Locate the cell with the specified text and output its (X, Y) center coordinate. 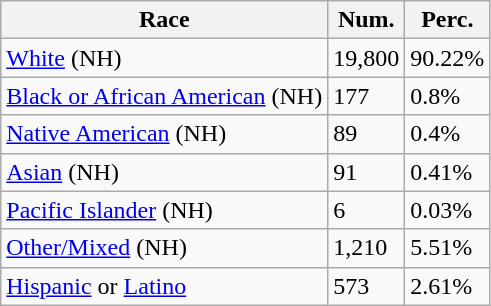
White (NH) (164, 58)
1,210 (366, 248)
0.4% (448, 134)
Pacific Islander (NH) (164, 210)
91 (366, 172)
6 (366, 210)
Asian (NH) (164, 172)
Hispanic or Latino (164, 286)
Other/Mixed (NH) (164, 248)
0.03% (448, 210)
Native American (NH) (164, 134)
573 (366, 286)
90.22% (448, 58)
19,800 (366, 58)
0.8% (448, 96)
Num. (366, 20)
0.41% (448, 172)
Perc. (448, 20)
2.61% (448, 286)
177 (366, 96)
89 (366, 134)
Black or African American (NH) (164, 96)
Race (164, 20)
5.51% (448, 248)
